Search for the cell housing the specified text and yield its (X, Y) center coordinate. 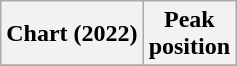
Chart (2022) (72, 34)
Peakposition (189, 34)
